Find where the given text appears and provide that cell's center as (X, Y) coordinate. 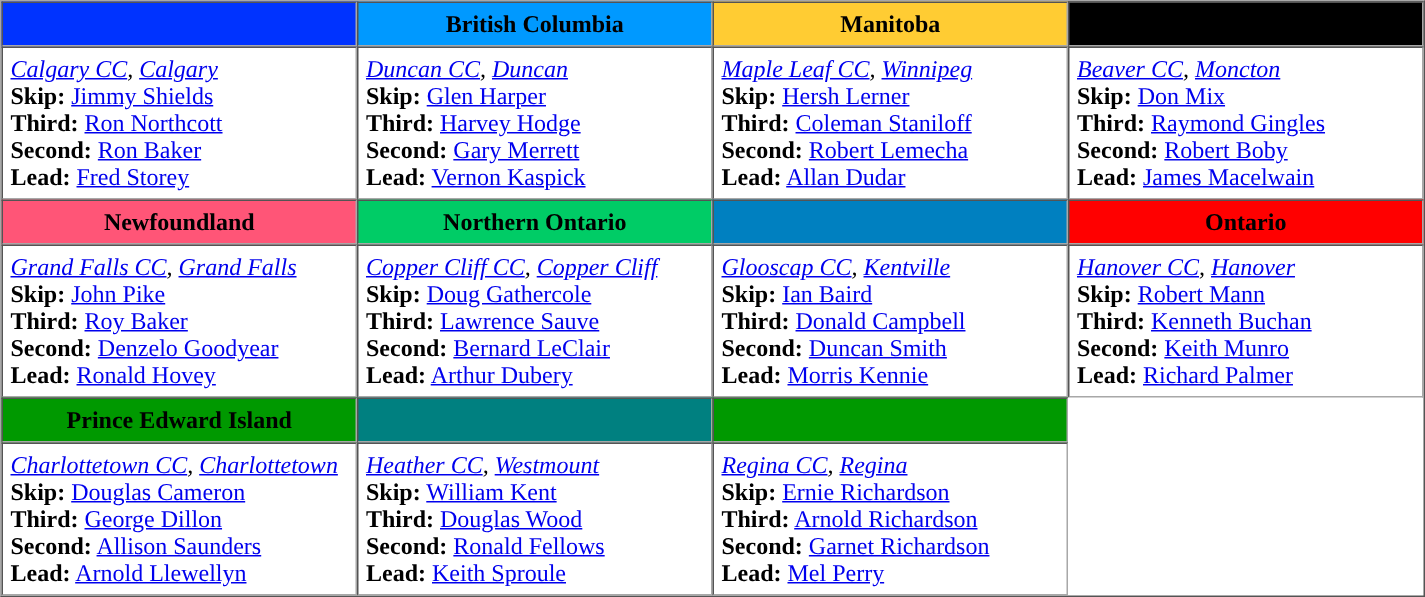
Hanover CC, HanoverSkip: Robert Mann Third: Kenneth Buchan Second: Keith Munro Lead: Richard Palmer (1246, 320)
Charlottetown CC, CharlottetownSkip: Douglas Cameron Third: George Dillon Second: Allison Saunders Lead: Arnold Llewellyn (180, 518)
Newfoundland (180, 222)
British Columbia (535, 24)
Maple Leaf CC, WinnipegSkip: Hersh Lerner Third: Coleman Staniloff Second: Robert Lemecha Lead: Allan Dudar (890, 122)
Calgary CC, CalgarySkip: Jimmy Shields Third: Ron Northcott Second: Ron Baker Lead: Fred Storey (180, 122)
Copper Cliff CC, Copper CliffSkip: Doug Gathercole Third: Lawrence Sauve Second: Bernard LeClair Lead: Arthur Dubery (535, 320)
Prince Edward Island (180, 420)
Manitoba (890, 24)
Glooscap CC, KentvilleSkip: Ian Baird Third: Donald Campbell Second: Duncan Smith Lead: Morris Kennie (890, 320)
Regina CC, ReginaSkip: Ernie Richardson Third: Arnold Richardson Second: Garnet Richardson Lead: Mel Perry (890, 518)
Ontario (1246, 222)
Northern Ontario (535, 222)
Grand Falls CC, Grand FallsSkip: John Pike Third: Roy Baker Second: Denzelo Goodyear Lead: Ronald Hovey (180, 320)
Heather CC, WestmountSkip: William Kent Third: Douglas Wood Second: Ronald Fellows Lead: Keith Sproule (535, 518)
Beaver CC, MonctonSkip: Don Mix Third: Raymond Gingles Second: Robert Boby Lead: James Macelwain (1246, 122)
Duncan CC, DuncanSkip: Glen Harper Third: Harvey Hodge Second: Gary Merrett Lead: Vernon Kaspick (535, 122)
